Pinpoint the cell where the given text exists, returning its [X, Y] midpoint coordinate. 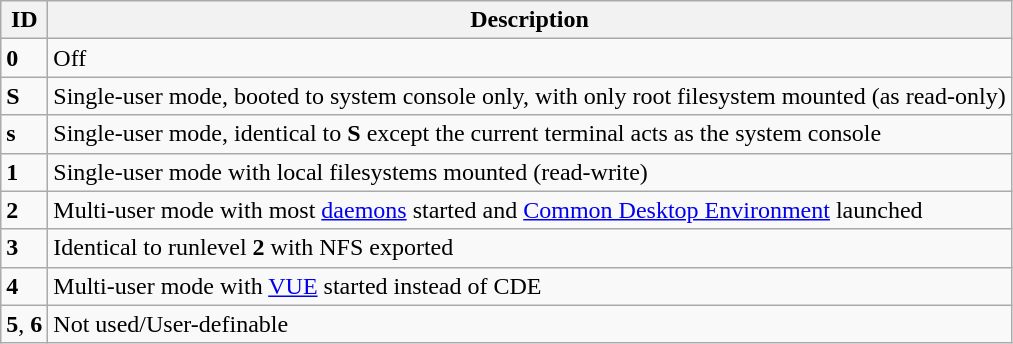
Multi-user mode with most daemons started and Common Desktop Environment launched [530, 210]
ID [24, 20]
Description [530, 20]
Single-user mode, identical to S except the current terminal acts as the system console [530, 134]
Identical to runlevel 2 with NFS exported [530, 248]
4 [24, 286]
2 [24, 210]
Multi-user mode with VUE started instead of CDE [530, 286]
s [24, 134]
3 [24, 248]
5, 6 [24, 324]
S [24, 96]
0 [24, 58]
Not used/User-definable [530, 324]
1 [24, 172]
Off [530, 58]
Single-user mode, booted to system console only, with only root filesystem mounted (as read-only) [530, 96]
Single-user mode with local filesystems mounted (read-write) [530, 172]
